Determine the (X, Y) coordinate at the center of the cell enclosing the given text.  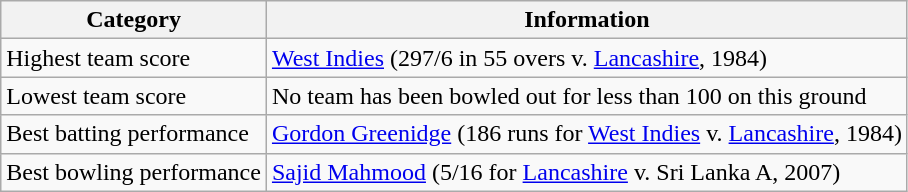
Gordon Greenidge (186 runs for West Indies v. Lancashire, 1984) (586, 134)
Category (134, 20)
Best bowling performance (134, 172)
Best batting performance (134, 134)
Sajid Mahmood (5/16 for Lancashire v. Sri Lanka A, 2007) (586, 172)
No team has been bowled out for less than 100 on this ground (586, 96)
West Indies (297/6 in 55 overs v. Lancashire, 1984) (586, 58)
Highest team score (134, 58)
Lowest team score (134, 96)
Information (586, 20)
